Locate the cell with the specified text and output its [x, y] center coordinate. 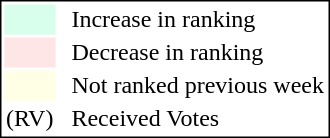
Received Votes [198, 119]
Increase in ranking [198, 19]
Not ranked previous week [198, 85]
Decrease in ranking [198, 53]
(RV) [29, 119]
